Determine the [x, y] coordinate at the center of the cell enclosing the given text.  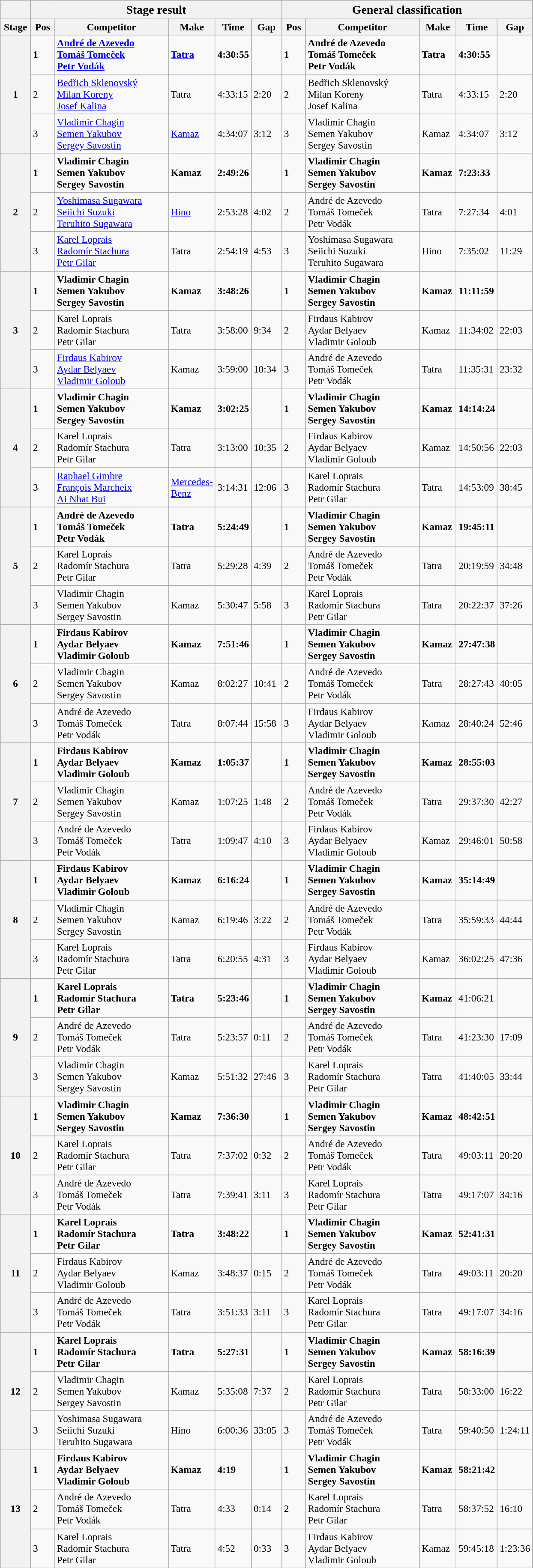
4:33 [233, 1509]
6:00:36 [233, 1430]
7:35:02 [477, 251]
17:09 [515, 1037]
42:27 [515, 802]
4:19 [233, 1470]
7:36:30 [233, 1116]
28:27:43 [477, 683]
5:58 [266, 605]
7:37:02 [233, 1155]
4:53 [266, 251]
14:53:09 [477, 487]
3:14:31 [233, 487]
4:10 [266, 841]
6:19:46 [233, 919]
1:09:47 [233, 841]
28:55:03 [477, 762]
19:45:11 [477, 526]
4:01 [515, 212]
7:27:34 [477, 212]
3:22 [266, 919]
6:16:24 [233, 880]
27:47:38 [477, 644]
Stage [15, 27]
Stage result [156, 9]
2:54:19 [233, 251]
6 [15, 683]
4:02 [266, 212]
33:44 [515, 1076]
1:05:37 [233, 762]
4:52 [233, 1548]
0:11 [266, 1037]
3:48:37 [233, 1273]
9 [15, 1037]
11:11:59 [477, 291]
5 [15, 565]
3:58:00 [233, 330]
11:29 [515, 251]
5:23:46 [233, 998]
44:44 [515, 919]
29:46:01 [477, 841]
47:36 [515, 959]
10:34 [266, 369]
52:41:31 [477, 1234]
10:35 [266, 448]
5:51:32 [233, 1076]
58:16:39 [477, 1352]
40:05 [515, 683]
58:21:42 [477, 1470]
8:07:44 [233, 723]
35:59:33 [477, 919]
48:42:51 [477, 1116]
Raphael Gimbre François Marcheix Ai Nhat Bui [111, 487]
1:24:11 [515, 1430]
4 [15, 448]
50:58 [515, 841]
6:20:55 [233, 959]
0:15 [266, 1273]
7:37 [266, 1391]
27:46 [266, 1076]
14:50:56 [477, 448]
13 [15, 1509]
5:30:47 [233, 605]
General classification [407, 9]
4:31 [266, 959]
5:23:57 [233, 1037]
3:59:00 [233, 369]
12 [15, 1391]
3:48:22 [233, 1234]
3:02:25 [233, 408]
23:32 [515, 369]
1:48 [266, 802]
59:40:50 [477, 1430]
7:39:41 [233, 1194]
1:23:36 [515, 1548]
41:40:05 [477, 1076]
8 [15, 919]
29:37:30 [477, 802]
15:58 [266, 723]
0:14 [266, 1509]
20:19:59 [477, 566]
1:07:25 [233, 802]
11 [15, 1273]
36:02:25 [477, 959]
11:34:02 [477, 330]
Mercedes-Benz [192, 487]
20:22:37 [477, 605]
2:53:28 [233, 212]
33:05 [266, 1430]
41:23:30 [477, 1037]
8:02:27 [233, 683]
34:48 [515, 566]
37:26 [515, 605]
11:35:31 [477, 369]
7:23:33 [477, 173]
28:40:24 [477, 723]
10 [15, 1155]
35:14:49 [477, 880]
58:33:00 [477, 1391]
59:45:18 [477, 1548]
38:45 [515, 487]
0:33 [266, 1548]
9:34 [266, 330]
5:24:49 [233, 526]
7 [15, 802]
5:35:08 [233, 1391]
14:14:24 [477, 408]
2:49:26 [233, 173]
7:51:46 [233, 644]
52:46 [515, 723]
3:13:00 [233, 448]
5:29:28 [233, 566]
58:37:52 [477, 1509]
16:22 [515, 1391]
0:32 [266, 1155]
10:41 [266, 683]
4:39 [266, 566]
16:10 [515, 1509]
3:48:26 [233, 291]
5:27:31 [233, 1352]
12:06 [266, 487]
41:06:21 [477, 998]
3:51:33 [233, 1312]
